For the text-containing cell, return its midpoint in [x, y] coordinate format. 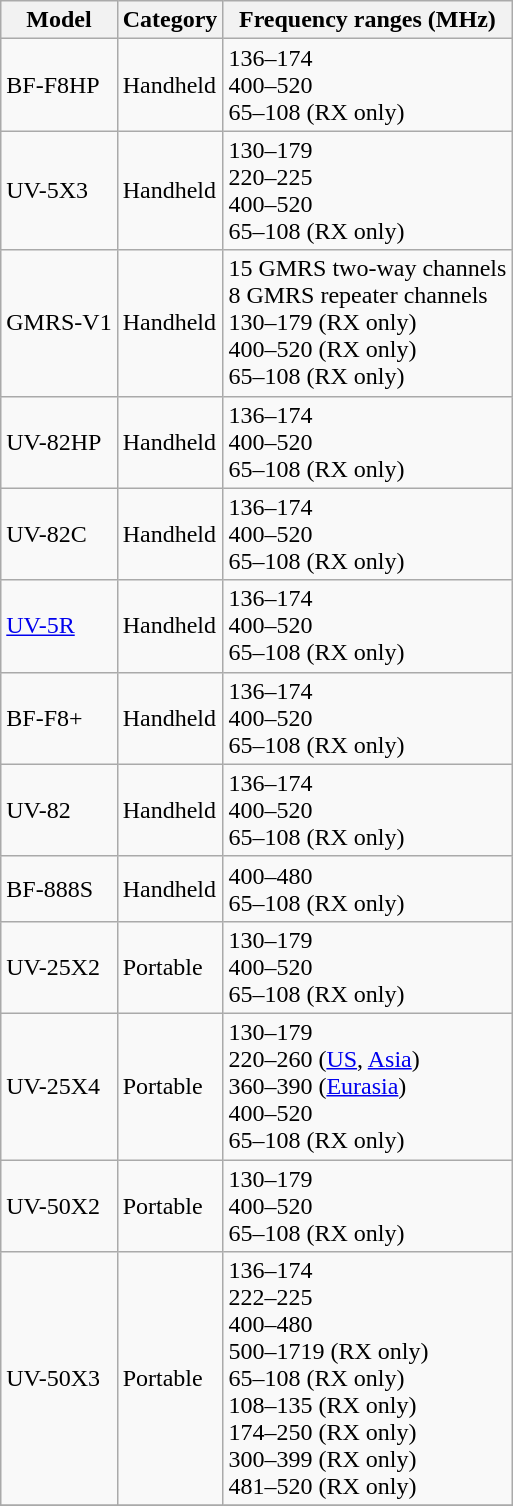
UV-82 [59, 810]
15 GMRS two-way channels8 GMRS repeater channels130–179 (RX only)400–520 (RX only)65–108 (RX only) [368, 323]
400–48065–108 (RX only) [368, 888]
Frequency ranges (MHz) [368, 20]
136–174222–225400–480500–1719 (RX only)65–108 (RX only)108–135 (RX only)174–250 (RX only)300–399 (RX only)481–520 (RX only) [368, 1379]
UV-25X4 [59, 1086]
UV-5R [59, 626]
130–179220–260 (US, Asia)360–390 (Eurasia)400–52065–108 (RX only) [368, 1086]
Model [59, 20]
Category [170, 20]
UV-82HP [59, 442]
UV-5X3 [59, 190]
UV-50X3 [59, 1379]
UV-25X2 [59, 967]
BF-888S [59, 888]
UV-82C [59, 534]
GMRS-V1 [59, 323]
BF-F8HP [59, 85]
130–179220–225400–52065–108 (RX only) [368, 190]
UV-50X2 [59, 1206]
BF-F8+ [59, 718]
